Return the [X, Y] coordinate for the center point of the cell that contains the specified text.  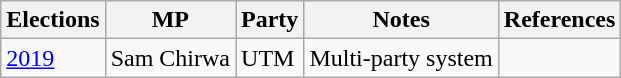
Elections [53, 20]
Multi-party system [401, 58]
Party [270, 20]
References [560, 20]
Sam Chirwa [170, 58]
UTM [270, 58]
2019 [53, 58]
MP [170, 20]
Notes [401, 20]
